For the text-containing cell, return its midpoint in [x, y] coordinate format. 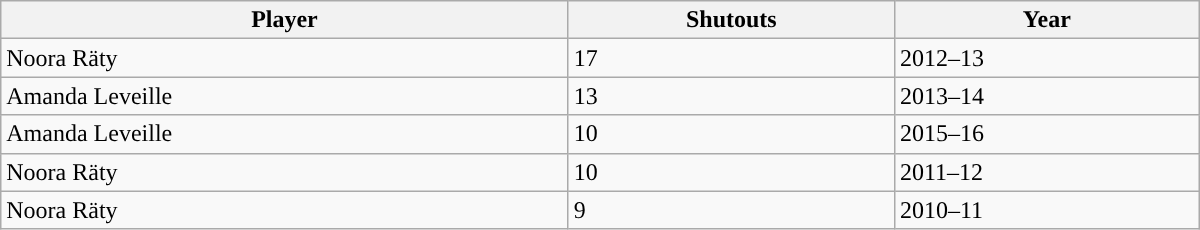
Player [284, 20]
2013–14 [1046, 96]
2012–13 [1046, 58]
2010–11 [1046, 210]
Year [1046, 20]
Shutouts [731, 20]
2015–16 [1046, 134]
2011–12 [1046, 172]
9 [731, 210]
13 [731, 96]
17 [731, 58]
